Return the (X, Y) coordinate for the center point of the cell that contains the specified text.  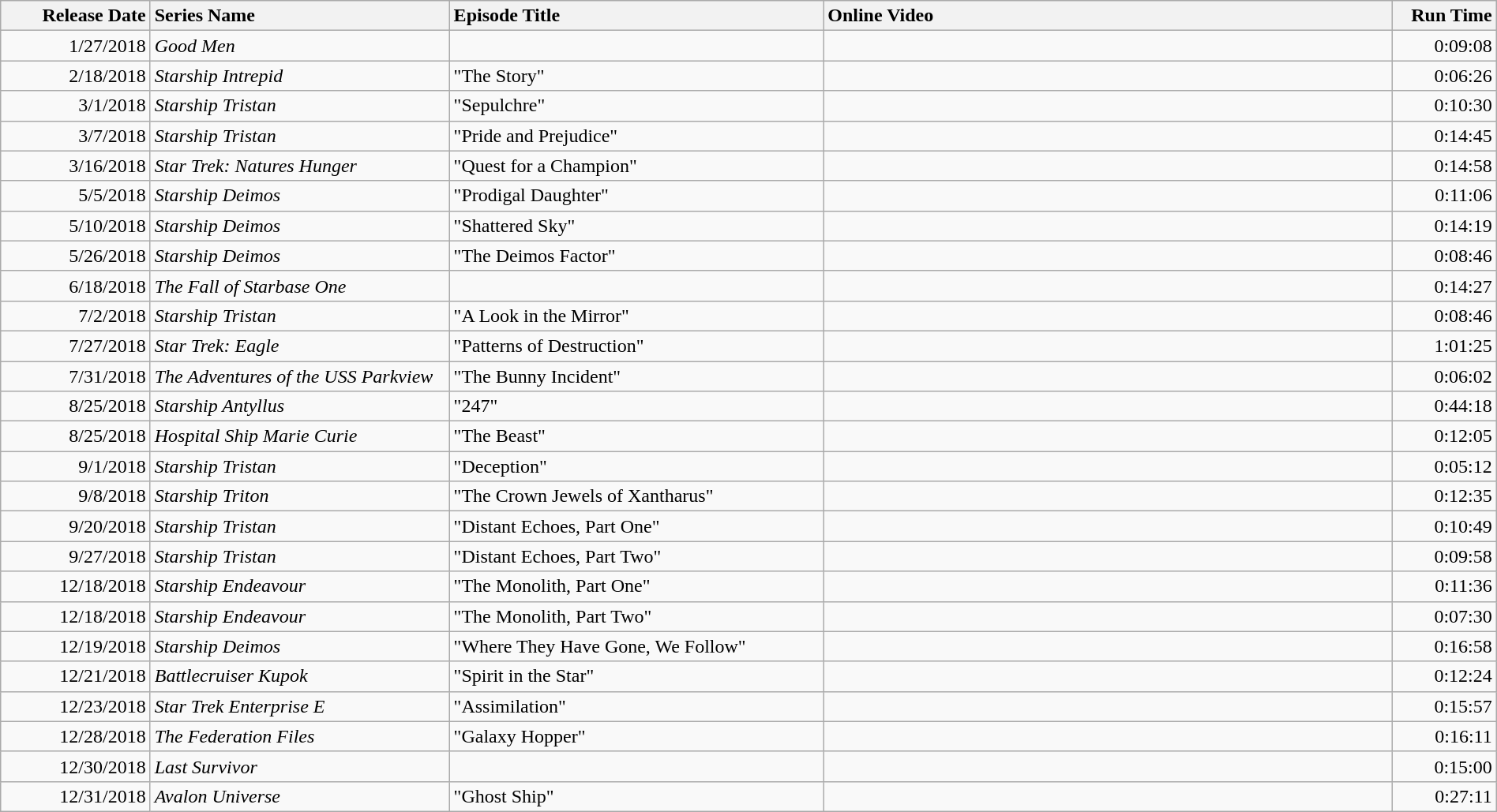
Last Survivor (300, 766)
0:11:36 (1445, 586)
"Spirit in the Star" (636, 676)
Avalon Universe (300, 796)
12/30/2018 (76, 766)
3/7/2018 (76, 136)
9/1/2018 (76, 466)
0:12:35 (1445, 496)
2/18/2018 (76, 76)
5/10/2018 (76, 226)
9/27/2018 (76, 556)
Online Video (1108, 16)
"Sepulchre" (636, 106)
"Assimilation" (636, 706)
Battlecruiser Kupok (300, 676)
0:44:18 (1445, 406)
12/23/2018 (76, 706)
"Deception" (636, 466)
12/28/2018 (76, 736)
"Patterns of Destruction" (636, 346)
0:14:19 (1445, 226)
0:15:57 (1445, 706)
Star Trek Enterprise E (300, 706)
0:15:00 (1445, 766)
7/27/2018 (76, 346)
0:09:58 (1445, 556)
The Federation Files (300, 736)
"A Look in the Mirror" (636, 316)
7/2/2018 (76, 316)
Series Name (300, 16)
0:16:11 (1445, 736)
The Fall of Starbase One (300, 286)
"Shattered Sky" (636, 226)
0:14:58 (1445, 166)
0:10:49 (1445, 526)
0:16:58 (1445, 646)
Star Trek: Natures Hunger (300, 166)
"The Bunny Incident" (636, 376)
"Where They Have Gone, We Follow" (636, 646)
1/27/2018 (76, 46)
0:12:24 (1445, 676)
"Distant Echoes, Part Two" (636, 556)
"Ghost Ship" (636, 796)
0:11:06 (1445, 196)
0:14:45 (1445, 136)
6/18/2018 (76, 286)
Episode Title (636, 16)
0:10:30 (1445, 106)
"The Beast" (636, 436)
3/16/2018 (76, 166)
3/1/2018 (76, 106)
12/19/2018 (76, 646)
"The Monolith, Part Two" (636, 616)
0:12:05 (1445, 436)
0:09:08 (1445, 46)
"Pride and Prejudice" (636, 136)
0:14:27 (1445, 286)
9/20/2018 (76, 526)
12/21/2018 (76, 676)
"Quest for a Champion" (636, 166)
0:06:02 (1445, 376)
"247" (636, 406)
0:06:26 (1445, 76)
5/26/2018 (76, 256)
5/5/2018 (76, 196)
Star Trek: Eagle (300, 346)
0:07:30 (1445, 616)
12/31/2018 (76, 796)
"Distant Echoes, Part One" (636, 526)
"The Story" (636, 76)
9/8/2018 (76, 496)
Starship Triton (300, 496)
Starship Intrepid (300, 76)
0:05:12 (1445, 466)
"Galaxy Hopper" (636, 736)
"Prodigal Daughter" (636, 196)
The Adventures of the USS Parkview (300, 376)
Hospital Ship Marie Curie (300, 436)
"The Deimos Factor" (636, 256)
Starship Antyllus (300, 406)
Release Date (76, 16)
7/31/2018 (76, 376)
Good Men (300, 46)
"The Monolith, Part One" (636, 586)
1:01:25 (1445, 346)
0:27:11 (1445, 796)
"The Crown Jewels of Xantharus" (636, 496)
Run Time (1445, 16)
